Provide the [X, Y] coordinate of the cell's center where the given text is located.  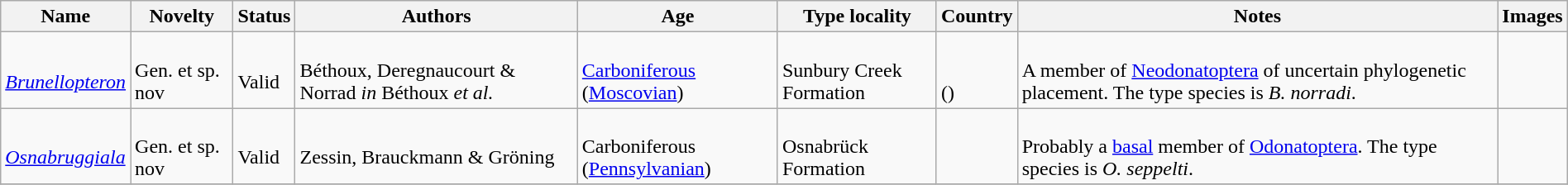
Name [66, 17]
Images [1532, 17]
Country [977, 17]
Zessin, Brauckmann & Gröning [437, 146]
Brunellopteron [66, 70]
Notes [1257, 17]
Status [265, 17]
() [977, 70]
Authors [437, 17]
Carboniferous (Pennsylvanian) [677, 146]
Osnabruggiala [66, 146]
Béthoux, Deregnaucourt & Norrad in Béthoux et al. [437, 70]
Age [677, 17]
Carboniferous (Moscovian) [677, 70]
Osnabrück Formation [857, 146]
Novelty [182, 17]
Type locality [857, 17]
A member of Neodonatoptera of uncertain phylogenetic placement. The type species is B. norradi. [1257, 70]
Sunbury Creek Formation [857, 70]
Probably a basal member of Odonatoptera. The type species is O. seppelti. [1257, 146]
